Provide the [X, Y] coordinate of the cell's center where the given text is located.  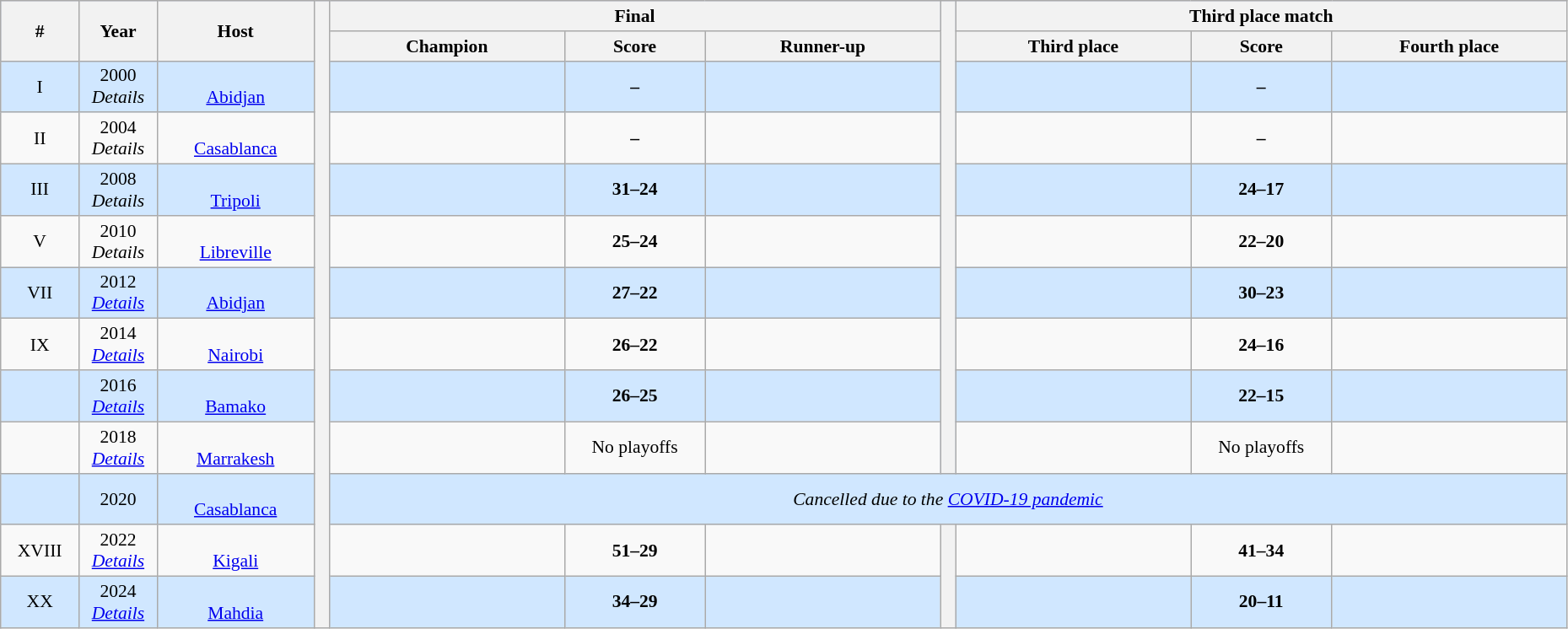
II [40, 138]
Third place [1073, 46]
Tripoli [235, 191]
41–34 [1262, 551]
Bamako [235, 396]
25–24 [634, 241]
31–24 [634, 191]
24–17 [1262, 191]
Mahdia [235, 602]
2008Details [118, 191]
Year [118, 30]
Third place match [1261, 16]
27–22 [634, 293]
Runner-up [822, 46]
Marrakesh [235, 447]
V [40, 241]
2016Details [118, 396]
2000Details [118, 86]
Cancelled due to the COVID-19 pandemic [948, 499]
34–29 [634, 602]
2014Details [118, 344]
I [40, 86]
Nairobi [235, 344]
22–15 [1262, 396]
22–20 [1262, 241]
Champion [447, 46]
51–29 [634, 551]
2022Details [118, 551]
IX [40, 344]
Libreville [235, 241]
30–23 [1262, 293]
XVIII [40, 551]
20–11 [1262, 602]
26–25 [634, 396]
VII [40, 293]
26–22 [634, 344]
2020 [118, 499]
III [40, 191]
24–16 [1262, 344]
Final [635, 16]
Fourth place [1449, 46]
2010Details [118, 241]
2018Details [118, 447]
2004Details [118, 138]
2012Details [118, 293]
# [40, 30]
Kigali [235, 551]
XX [40, 602]
Host [235, 30]
2024Details [118, 602]
